Determine the (x, y) coordinate at the center of the cell enclosing the given text.  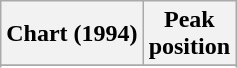
Peakposition (189, 34)
Chart (1994) (72, 34)
